Pinpoint the cell where the given text exists, returning its (X, Y) midpoint coordinate. 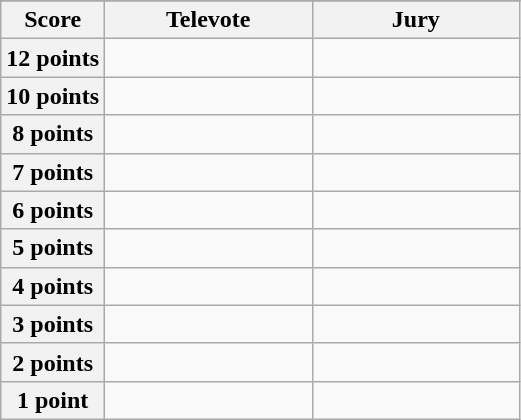
Televote (209, 20)
7 points (53, 172)
10 points (53, 96)
12 points (53, 58)
6 points (53, 210)
5 points (53, 248)
1 point (53, 400)
3 points (53, 324)
4 points (53, 286)
2 points (53, 362)
Score (53, 20)
Jury (416, 20)
8 points (53, 134)
